Extract the [X, Y] coordinate from the center of the cell holding the provided text.  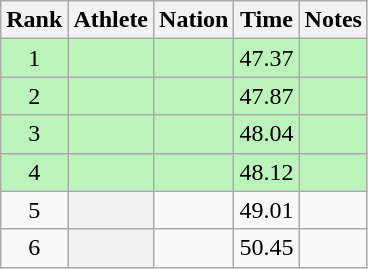
47.87 [266, 96]
4 [34, 172]
2 [34, 96]
3 [34, 134]
49.01 [266, 210]
48.12 [266, 172]
Athlete [111, 20]
50.45 [266, 248]
48.04 [266, 134]
Notes [333, 20]
47.37 [266, 58]
5 [34, 210]
Time [266, 20]
1 [34, 58]
Rank [34, 20]
Nation [194, 20]
6 [34, 248]
